Identify which cell holds the provided text, then report its [x, y] central coordinate. 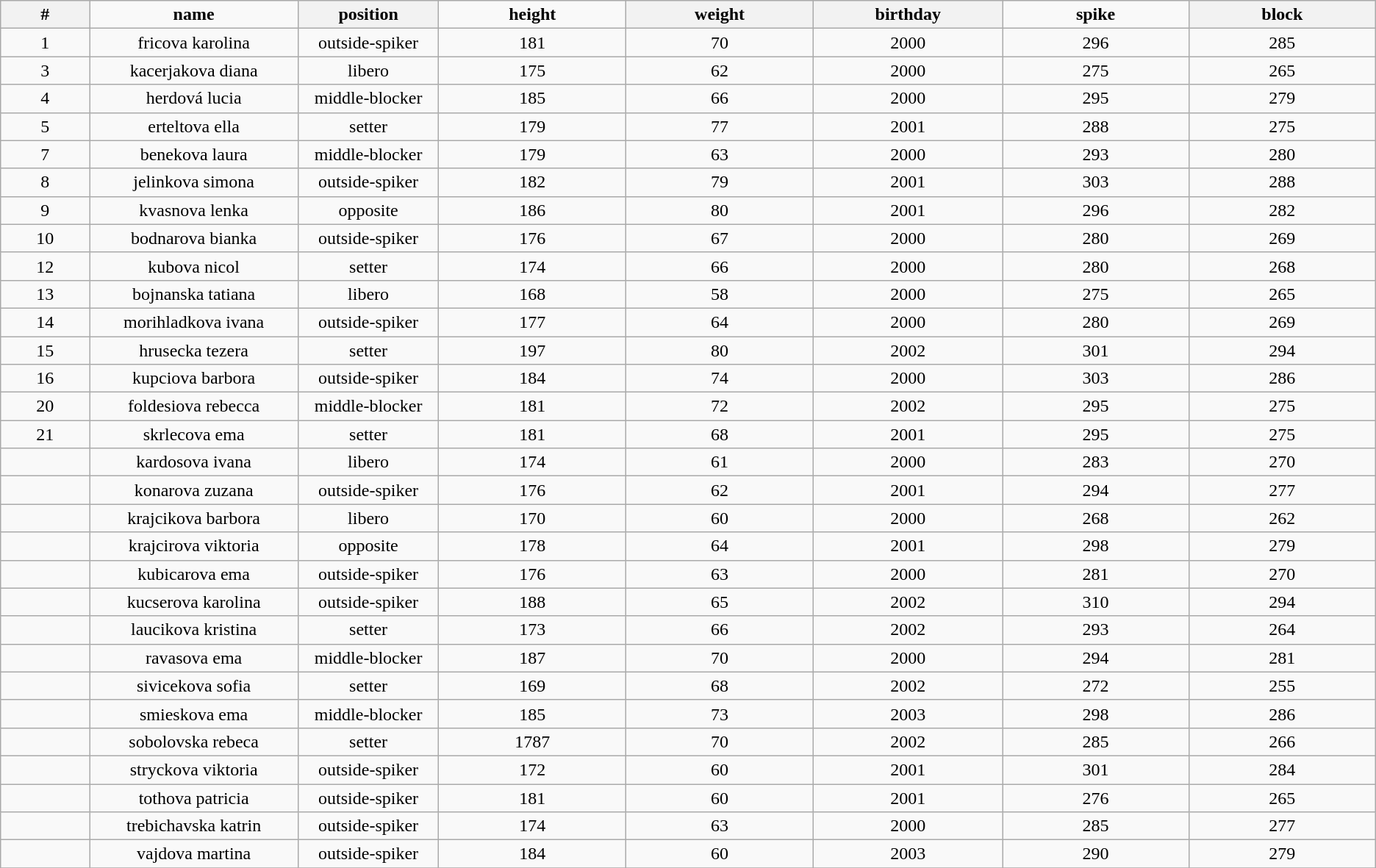
264 [1282, 630]
hrusecka tezera [194, 351]
177 [532, 322]
283 [1096, 462]
178 [532, 546]
173 [532, 630]
197 [532, 351]
kvasnova lenka [194, 210]
175 [532, 71]
186 [532, 210]
16 [46, 379]
sivicekova sofia [194, 686]
benekova laura [194, 154]
1787 [532, 742]
272 [1096, 686]
21 [46, 434]
spike [1096, 15]
kubova nicol [194, 266]
182 [532, 182]
310 [1096, 602]
5 [46, 126]
79 [720, 182]
bojnanska tatiana [194, 294]
266 [1282, 742]
herdová lucia [194, 98]
282 [1282, 210]
14 [46, 322]
77 [720, 126]
ravasova ema [194, 658]
kacerjakova diana [194, 71]
vajdova martina [194, 854]
birthday [909, 15]
74 [720, 379]
krajcikova barbora [194, 518]
block [1282, 15]
170 [532, 518]
trebichavska katrin [194, 826]
20 [46, 406]
smieskova ema [194, 714]
72 [720, 406]
10 [46, 238]
tothova patricia [194, 797]
jelinkova simona [194, 182]
name [194, 15]
height [532, 15]
# [46, 15]
3 [46, 71]
73 [720, 714]
290 [1096, 854]
276 [1096, 797]
kupciova barbora [194, 379]
1 [46, 43]
4 [46, 98]
skrlecova ema [194, 434]
sobolovska rebeca [194, 742]
61 [720, 462]
bodnarova bianka [194, 238]
kardosova ivana [194, 462]
8 [46, 182]
255 [1282, 686]
kucserova karolina [194, 602]
fricova karolina [194, 43]
284 [1282, 770]
foldesiova rebecca [194, 406]
169 [532, 686]
65 [720, 602]
morihladkova ivana [194, 322]
9 [46, 210]
187 [532, 658]
krajcirova viktoria [194, 546]
7 [46, 154]
67 [720, 238]
262 [1282, 518]
13 [46, 294]
position [368, 15]
laucikova kristina [194, 630]
15 [46, 351]
stryckova viktoria [194, 770]
weight [720, 15]
erteltova ella [194, 126]
188 [532, 602]
168 [532, 294]
12 [46, 266]
konarova zuzana [194, 490]
kubicarova ema [194, 574]
172 [532, 770]
58 [720, 294]
